Locate the cell with the specified text and output its (x, y) center coordinate. 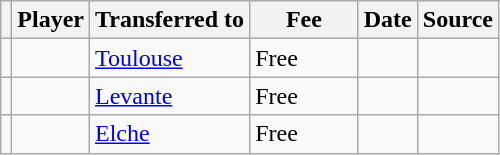
Fee (304, 20)
Elche (170, 134)
Transferred to (170, 20)
Source (458, 20)
Date (388, 20)
Toulouse (170, 58)
Levante (170, 96)
Player (51, 20)
